Search for the cell housing the specified text and yield its [x, y] center coordinate. 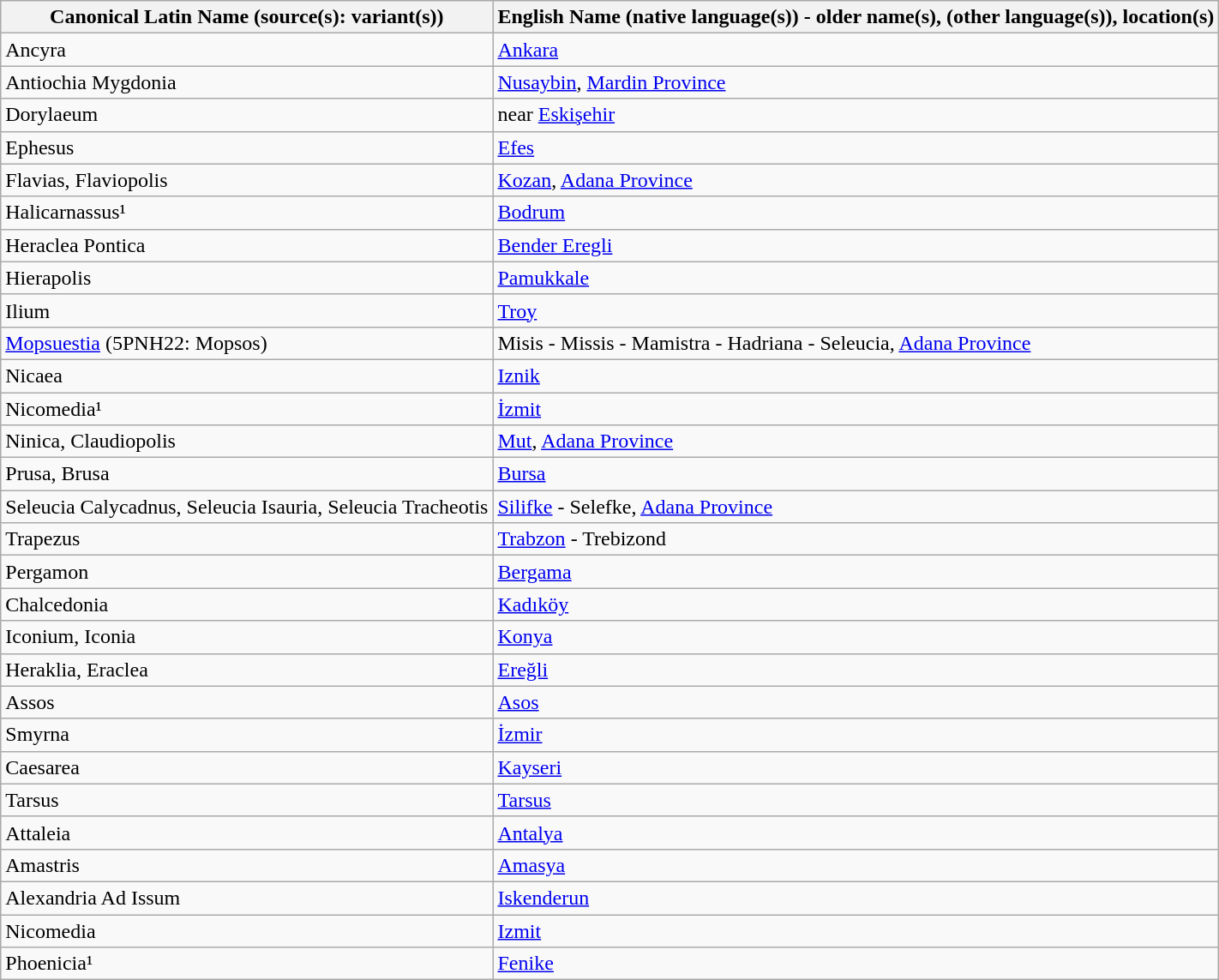
İzmit [856, 409]
Hierapolis [247, 278]
Konya [856, 637]
Ninica, Claudiopolis [247, 442]
Nicomedia [247, 930]
Ilium [247, 310]
Dorylaeum [247, 115]
Ephesus [247, 147]
Efes [856, 147]
Kayseri [856, 767]
Flavias, Flaviopolis [247, 180]
Bodrum [856, 213]
Attaleia [247, 833]
Iconium, Iconia [247, 637]
Nusaybin, Mardin Province [856, 82]
Halicarnassus¹ [247, 213]
Ankara [856, 50]
near Eskişehir [856, 115]
Ancyra [247, 50]
Troy [856, 310]
Antalya [856, 833]
Prusa, Brusa [247, 474]
Pamukkale [856, 278]
Trapezus [247, 539]
Heraclea Pontica [247, 245]
Amasya [856, 865]
Antiochia Mygdonia [247, 82]
English Name (native language(s)) - older name(s), (other language(s)), location(s) [856, 17]
Iskenderun [856, 898]
Bursa [856, 474]
Phoenicia¹ [247, 964]
Bergama [856, 572]
Silifke - Selefke, Adana Province [856, 507]
Nicaea [247, 376]
Canonical Latin Name (source(s): variant(s)) [247, 17]
Alexandria Ad Issum [247, 898]
Ereğli [856, 670]
Amastris [247, 865]
Trabzon - Trebizond [856, 539]
Seleucia Calycadnus, Seleucia Isauria, Seleucia Tracheotis [247, 507]
Pergamon [247, 572]
Kadıköy [856, 604]
İzmir [856, 735]
Iznik [856, 376]
Misis - Missis - Mamistra - Hadriana - Seleucia, Adana Province [856, 343]
Mopsuestia (5PNH22: Mopsos) [247, 343]
Caesarea [247, 767]
Bender Eregli [856, 245]
Asos [856, 702]
Nicomedia¹ [247, 409]
Mut, Adana Province [856, 442]
Izmit [856, 930]
Chalcedonia [247, 604]
Smyrna [247, 735]
Heraklia, Eraclea [247, 670]
Assos [247, 702]
Fenike [856, 964]
Kozan, Adana Province [856, 180]
